Provide the [x, y] coordinate of the cell's center where the given text is located.  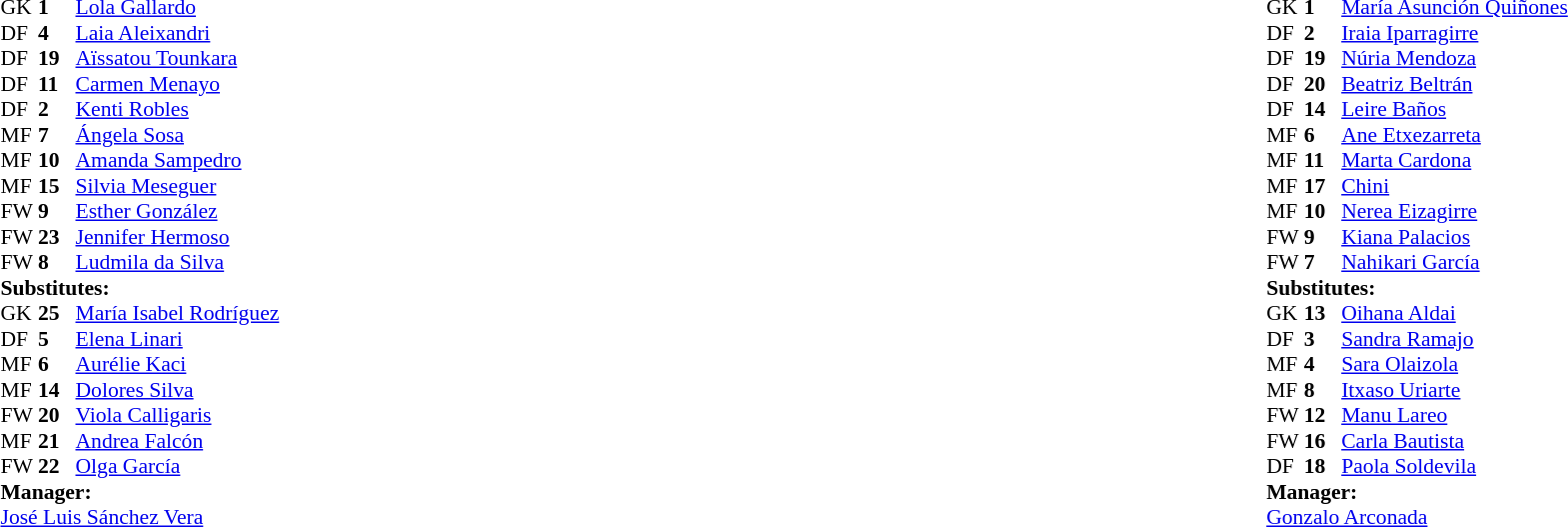
5 [57, 339]
Sandra Ramajo [1455, 339]
Itxaso Uriarte [1455, 390]
Sara Olaizola [1455, 365]
Manu Lareo [1455, 415]
22 [57, 467]
Elena Linari [178, 339]
12 [1323, 415]
Leire Baños [1455, 109]
Nahikari García [1455, 263]
18 [1323, 467]
Amanda Sampedro [178, 161]
Núria Mendoza [1455, 59]
Marta Cardona [1455, 161]
Jennifer Hermoso [178, 237]
Kiana Palacios [1455, 237]
3 [1323, 339]
Laia Aleixandri [178, 33]
Esther González [178, 211]
Olga García [178, 467]
Beatriz Beltrán [1455, 84]
Dolores Silva [178, 390]
25 [57, 313]
Iraia Iparragirre [1455, 33]
Oihana Aldai [1455, 313]
María Isabel Rodríguez [178, 313]
Ángela Sosa [178, 135]
Silvia Meseguer [178, 186]
Chini [1455, 186]
Viola Calligaris [178, 415]
16 [1323, 441]
Ludmila da Silva [178, 263]
13 [1323, 313]
Carla Bautista [1455, 441]
Ane Etxezarreta [1455, 135]
Aïssatou Tounkara [178, 59]
23 [57, 237]
Paola Soldevila [1455, 467]
Andrea Falcón [178, 441]
17 [1323, 186]
Nerea Eizagirre [1455, 211]
Kenti Robles [178, 109]
15 [57, 186]
Aurélie Kaci [178, 365]
21 [57, 441]
Carmen Menayo [178, 84]
